Determine the (X, Y) coordinate at the center of the cell enclosing the given text.  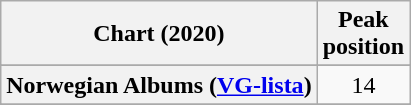
Norwegian Albums (VG-lista) (159, 85)
Peakposition (363, 34)
Chart (2020) (159, 34)
14 (363, 85)
